Provide the (x, y) coordinate of the cell's center where the given text is located.  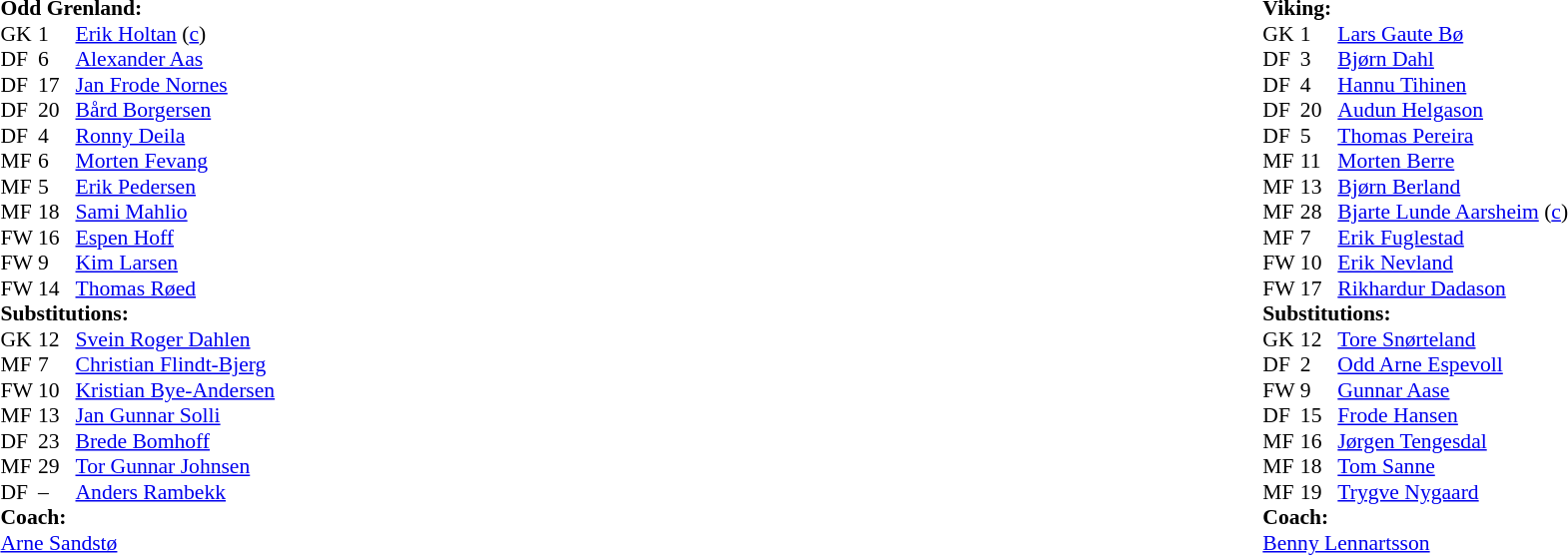
Kim Larsen (176, 263)
Erik Pedersen (176, 187)
Tor Gunnar Johnsen (176, 466)
Brede Bomhoff (176, 441)
Jørgen Tengesdal (1452, 441)
23 (57, 441)
Svein Roger Dahlen (176, 339)
29 (57, 466)
Lars Gaute Bø (1452, 34)
Hannu Tihinen (1452, 85)
Rikhardur Dadason (1452, 288)
Odd Arne Espevoll (1452, 364)
Erik Holtan (c) (176, 34)
11 (1319, 161)
Espen Hoff (176, 238)
Tom Sanne (1452, 466)
Bjarte Lunde Aarsheim (c) (1452, 213)
Erik Nevland (1452, 263)
Sami Mahlio (176, 213)
Bård Borgersen (176, 111)
Trygve Nygaard (1452, 492)
Jan Frode Nornes (176, 85)
Audun Helgason (1452, 111)
Christian Flindt-Bjerg (176, 364)
Erik Fuglestad (1452, 238)
Alexander Aas (176, 59)
28 (1319, 213)
19 (1319, 492)
Jan Gunnar Solli (176, 416)
Frode Hansen (1452, 416)
Ronny Deila (176, 136)
Gunnar Aase (1452, 390)
14 (57, 288)
Morten Berre (1452, 161)
Morten Fevang (176, 161)
Thomas Røed (176, 288)
15 (1319, 416)
Tore Snørteland (1452, 339)
Bjørn Berland (1452, 187)
Thomas Pereira (1452, 136)
Anders Rambekk (176, 492)
Kristian Bye-Andersen (176, 390)
3 (1319, 59)
– (57, 492)
Bjørn Dahl (1452, 59)
2 (1319, 364)
